For the text-containing cell, return its midpoint in [x, y] coordinate format. 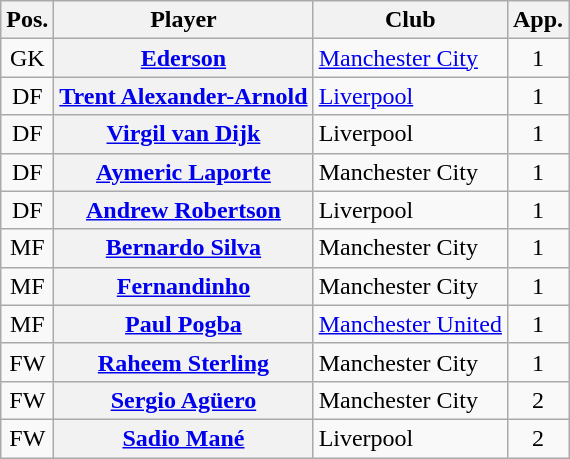
Club [410, 20]
Pos. [28, 20]
Paul Pogba [184, 324]
Trent Alexander-Arnold [184, 96]
Manchester United [410, 324]
Ederson [184, 58]
Bernardo Silva [184, 248]
Raheem Sterling [184, 362]
App. [538, 20]
GK [28, 58]
Sergio Agüero [184, 400]
Player [184, 20]
Virgil van Dijk [184, 134]
Aymeric Laporte [184, 172]
Sadio Mané [184, 438]
Fernandinho [184, 286]
Andrew Robertson [184, 210]
